Find where the given text appears and provide that cell's center as [X, Y] coordinate. 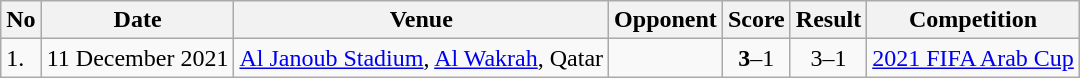
Opponent [666, 20]
Score [756, 20]
Al Janoub Stadium, Al Wakrah, Qatar [422, 58]
Result [828, 20]
11 December 2021 [138, 58]
Date [138, 20]
No [21, 20]
Venue [422, 20]
Competition [974, 20]
1. [21, 58]
2021 FIFA Arab Cup [974, 58]
